Output the (x, y) coordinate of the center of the cell containing the given text.  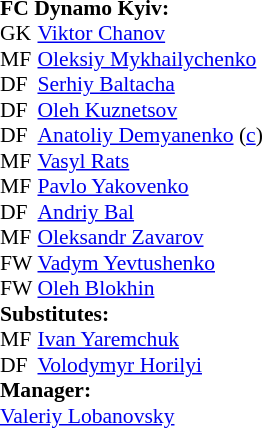
GK (19, 33)
